Find where the given text appears and provide that cell's center as [X, Y] coordinate. 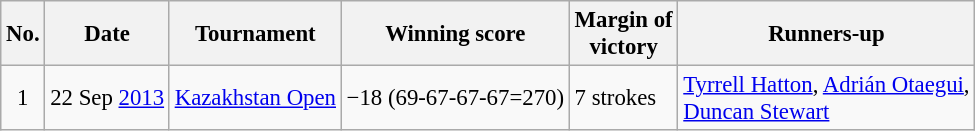
Runners-up [826, 34]
7 strokes [624, 98]
Winning score [455, 34]
Tournament [255, 34]
1 [23, 98]
22 Sep 2013 [107, 98]
Kazakhstan Open [255, 98]
Tyrrell Hatton, Adrián Otaegui, Duncan Stewart [826, 98]
Date [107, 34]
No. [23, 34]
Margin ofvictory [624, 34]
−18 (69-67-67-67=270) [455, 98]
